Find where the given text appears and provide that cell's center as (X, Y) coordinate. 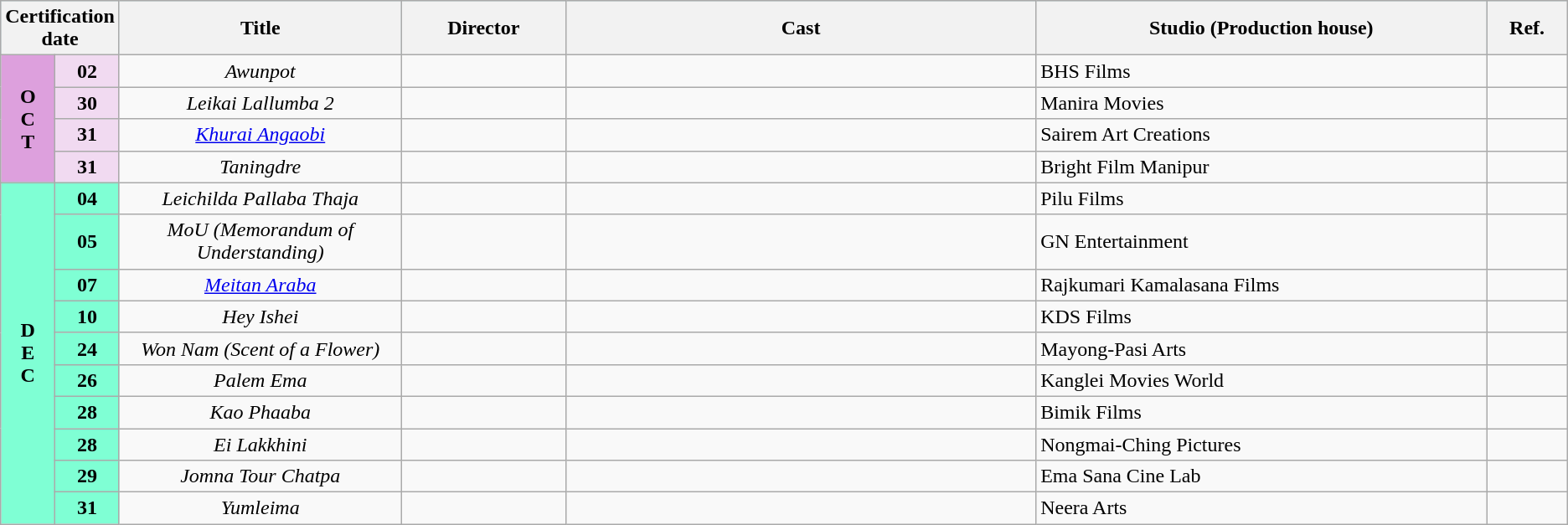
Meitan Araba (260, 285)
DEC (28, 353)
Sairem Art Creations (1261, 135)
Khurai Angaobi (260, 135)
Awunpot (260, 71)
OCT (28, 119)
29 (87, 476)
05 (87, 241)
Nongmai-Ching Pictures (1261, 445)
Studio (Production house) (1261, 28)
Ema Sana Cine Lab (1261, 476)
Certification date (60, 28)
GN Entertainment (1261, 241)
24 (87, 348)
Taningdre (260, 167)
Kanglei Movies World (1261, 380)
Yumleima (260, 508)
Pilu Films (1261, 198)
10 (87, 317)
30 (87, 103)
26 (87, 380)
04 (87, 198)
Ref. (1527, 28)
BHS Films (1261, 71)
Leichilda Pallaba Thaja (260, 198)
Palem Ema (260, 380)
Hey Ishei (260, 317)
Title (260, 28)
Neera Arts (1261, 508)
Rajkumari Kamalasana Films (1261, 285)
Director (483, 28)
Jomna Tour Chatpa (260, 476)
Ei Lakkhini (260, 445)
Bimik Films (1261, 412)
Bright Film Manipur (1261, 167)
Won Nam (Scent of a Flower) (260, 348)
Mayong-Pasi Arts (1261, 348)
02 (87, 71)
Kao Phaaba (260, 412)
Manira Movies (1261, 103)
KDS Films (1261, 317)
Cast (801, 28)
Leikai Lallumba 2 (260, 103)
MoU (Memorandum of Understanding) (260, 241)
07 (87, 285)
